Extract the [X, Y] coordinate from the center of the cell holding the provided text.  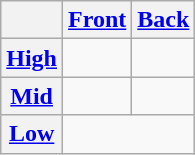
Low [32, 134]
Mid [32, 96]
Back [164, 20]
High [32, 58]
Front [98, 20]
